Identify which cell holds the provided text, then report its [x, y] central coordinate. 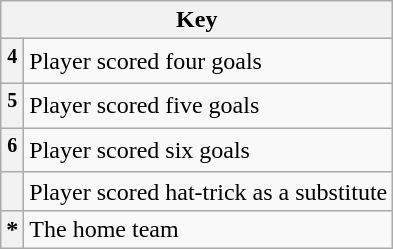
4 [12, 62]
Player scored hat-trick as a substitute [208, 191]
Player scored five goals [208, 106]
Player scored six goals [208, 150]
Player scored four goals [208, 62]
5 [12, 106]
6 [12, 150]
* [12, 230]
The home team [208, 230]
Key [197, 20]
